Return (X, Y) of the center of cell containing provided text 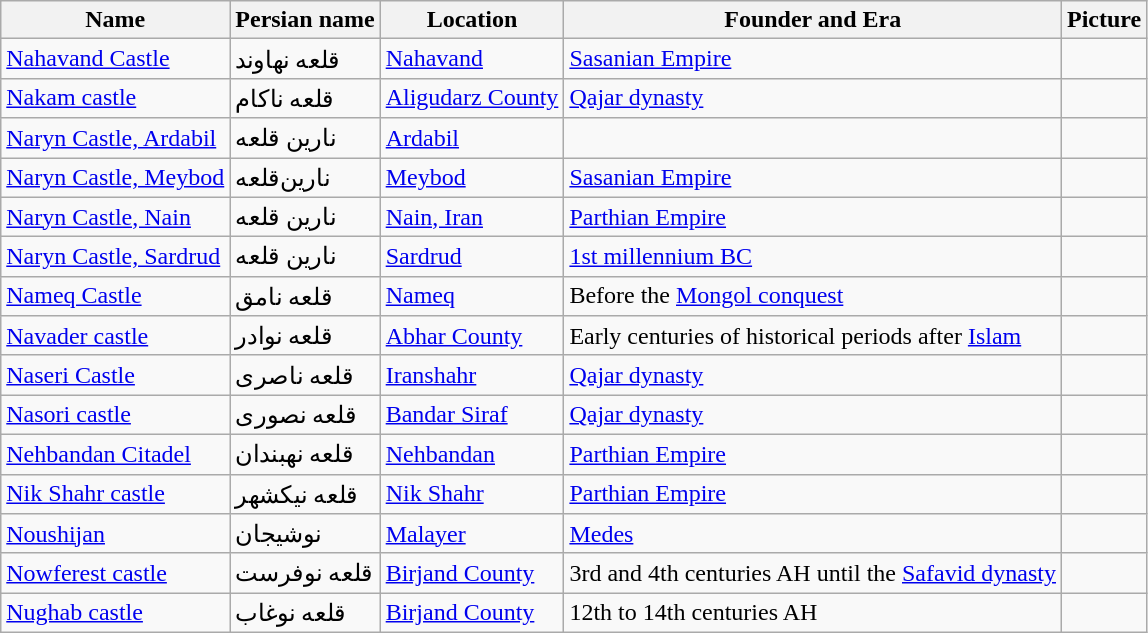
Nahavand Castle (116, 59)
Medes (813, 534)
قلعه نوفرست (305, 573)
Early centuries of historical periods after Islam (813, 336)
قلعه نوغاب (305, 613)
Nasori castle (116, 415)
قلعه نیکشهر (305, 494)
قلعه نهبندان (305, 454)
Nik Shahr (472, 494)
نارین‌قلعه (305, 178)
Abhar County (472, 336)
Navader castle (116, 336)
Nowferest castle (116, 573)
Picture (1104, 20)
1st millennium BC (813, 257)
Before the Mongol conquest (813, 296)
Persian name (305, 20)
Nakam castle (116, 98)
قلعه نهاوند (305, 59)
Nameq (472, 296)
Naryn Castle, Meybod (116, 178)
Name (116, 20)
Nahavand (472, 59)
Malayer (472, 534)
Naseri Castle (116, 375)
Nameq Castle (116, 296)
Nik Shahr castle (116, 494)
Noushijan (116, 534)
Aligudarz County (472, 98)
Naryn Castle, Nain (116, 217)
Nughab castle (116, 613)
Location (472, 20)
3rd and 4th centuries AH until the Safavid dynasty (813, 573)
Nain, Iran (472, 217)
12th to 14th centuries AH (813, 613)
قلعه ناصری (305, 375)
Ardabil (472, 138)
Nehbandan (472, 454)
قلعه نصوری (305, 415)
نوشیجان (305, 534)
Sardrud (472, 257)
قلعه ناکام (305, 98)
Naryn Castle, Ardabil (116, 138)
Founder and Era (813, 20)
Nehbandan Citadel (116, 454)
Bandar Siraf (472, 415)
Naryn Castle, Sardrud (116, 257)
قلعه نوادر (305, 336)
قلعه نامق (305, 296)
Meybod (472, 178)
Iranshahr (472, 375)
